For the text-containing cell, return its midpoint in (X, Y) coordinate format. 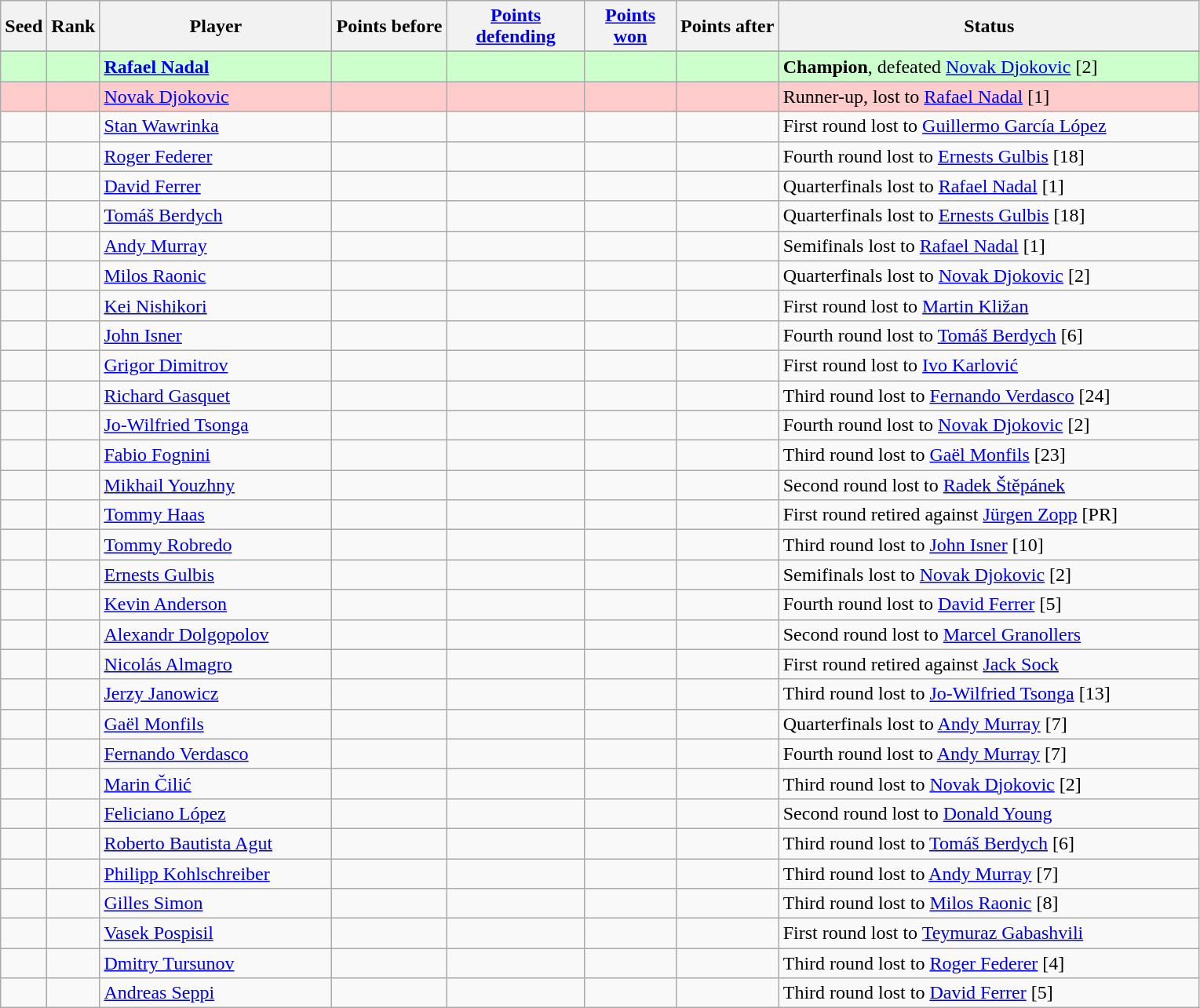
Fourth round lost to David Ferrer [5] (989, 604)
Semifinals lost to Rafael Nadal [1] (989, 246)
Third round lost to Andy Murray [7] (989, 874)
Points after (727, 27)
Richard Gasquet (216, 395)
Roberto Bautista Agut (216, 843)
Kei Nishikori (216, 305)
Status (989, 27)
Gaël Monfils (216, 724)
Fernando Verdasco (216, 754)
Novak Djokovic (216, 97)
Roger Federer (216, 156)
Nicolás Almagro (216, 664)
Points before (389, 27)
Third round lost to Novak Djokovic [2] (989, 783)
Third round lost to John Isner [10] (989, 545)
Kevin Anderson (216, 604)
First round retired against Jack Sock (989, 664)
Third round lost to Roger Federer [4] (989, 963)
First round lost to Martin Kližan (989, 305)
Tommy Haas (216, 515)
Tomáš Berdych (216, 216)
First round lost to Teymuraz Gabashvili (989, 933)
Philipp Kohlschreiber (216, 874)
Ernests Gulbis (216, 575)
Mikhail Youzhny (216, 485)
Quarterfinals lost to Rafael Nadal [1] (989, 186)
Fourth round lost to Tomáš Berdych [6] (989, 335)
Points defending (516, 27)
Andreas Seppi (216, 993)
Seed (24, 27)
Third round lost to Jo-Wilfried Tsonga [13] (989, 694)
Gilles Simon (216, 904)
Third round lost to Tomáš Berdych [6] (989, 843)
First round retired against Jürgen Zopp [PR] (989, 515)
Third round lost to Milos Raonic [8] (989, 904)
Fourth round lost to Ernests Gulbis [18] (989, 156)
Quarterfinals lost to Andy Murray [7] (989, 724)
Rank (74, 27)
First round lost to Ivo Karlović (989, 365)
Alexandr Dolgopolov (216, 634)
Grigor Dimitrov (216, 365)
Jo-Wilfried Tsonga (216, 425)
Marin Čilić (216, 783)
Andy Murray (216, 246)
Vasek Pospisil (216, 933)
Milos Raonic (216, 276)
Third round lost to Gaël Monfils [23] (989, 455)
David Ferrer (216, 186)
Semifinals lost to Novak Djokovic [2] (989, 575)
Quarterfinals lost to Novak Djokovic [2] (989, 276)
Quarterfinals lost to Ernests Gulbis [18] (989, 216)
Jerzy Janowicz (216, 694)
Rafael Nadal (216, 67)
Points won (630, 27)
Runner-up, lost to Rafael Nadal [1] (989, 97)
Feliciano López (216, 813)
Third round lost to David Ferrer [5] (989, 993)
John Isner (216, 335)
Second round lost to Donald Young (989, 813)
Stan Wawrinka (216, 126)
First round lost to Guillermo García López (989, 126)
Fourth round lost to Novak Djokovic [2] (989, 425)
Champion, defeated Novak Djokovic [2] (989, 67)
Third round lost to Fernando Verdasco [24] (989, 395)
Tommy Robredo (216, 545)
Second round lost to Marcel Granollers (989, 634)
Dmitry Tursunov (216, 963)
Fourth round lost to Andy Murray [7] (989, 754)
Player (216, 27)
Second round lost to Radek Štěpánek (989, 485)
Fabio Fognini (216, 455)
